For the text-containing cell, return its midpoint in [X, Y] coordinate format. 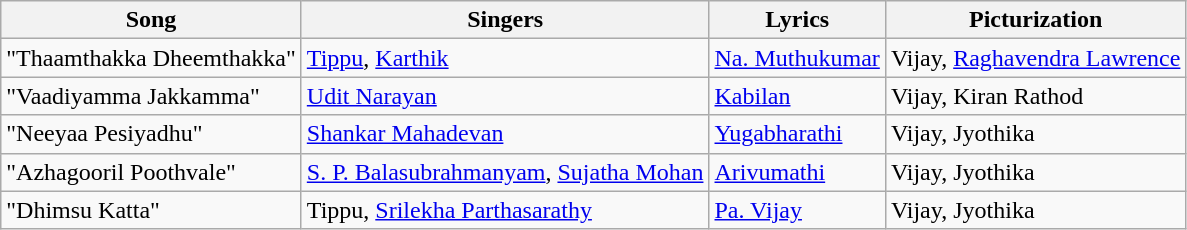
S. P. Balasubrahmanyam, Sujatha Mohan [505, 172]
Shankar Mahadevan [505, 134]
"Azhagooril Poothvale" [152, 172]
"Vaadiyamma Jakkamma" [152, 96]
"Dhimsu Katta" [152, 210]
"Thaamthakka Dheemthakka" [152, 58]
Vijay, Raghavendra Lawrence [1036, 58]
Pa. Vijay [797, 210]
Arivumathi [797, 172]
Kabilan [797, 96]
Song [152, 20]
Picturization [1036, 20]
Udit Narayan [505, 96]
Vijay, Kiran Rathod [1036, 96]
Yugabharathi [797, 134]
Tippu, Karthik [505, 58]
Lyrics [797, 20]
Tippu, Srilekha Parthasarathy [505, 210]
Na. Muthukumar [797, 58]
"Neeyaa Pesiyadhu" [152, 134]
Singers [505, 20]
